For the text-containing cell, return its midpoint in (X, Y) coordinate format. 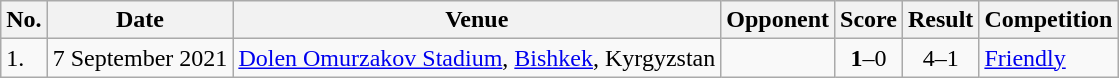
Dolen Omurzakov Stadium, Bishkek, Kyrgyzstan (477, 58)
1–0 (869, 58)
Date (140, 20)
Score (869, 20)
Opponent (778, 20)
Result (940, 20)
Friendly (1048, 58)
Venue (477, 20)
No. (24, 20)
7 September 2021 (140, 58)
4–1 (940, 58)
1. (24, 58)
Competition (1048, 20)
